Locate the cell with the specified text and output its (X, Y) center coordinate. 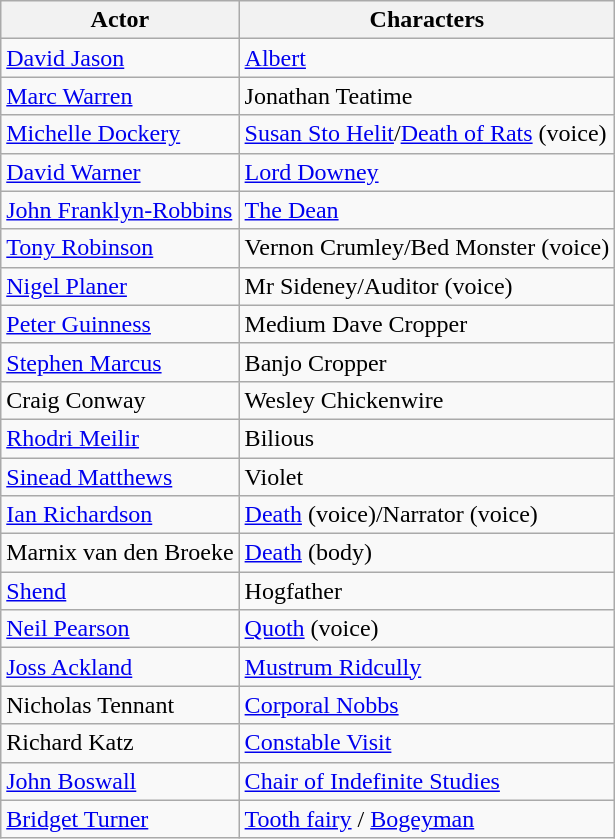
The Dean (427, 210)
Stephen Marcus (120, 362)
Hogfather (427, 591)
John Franklyn-Robbins (120, 210)
Shend (120, 591)
Mr Sideney/Auditor (voice) (427, 286)
Bridget Turner (120, 819)
Tooth fairy / Bogeyman (427, 819)
Marc Warren (120, 96)
Chair of Indefinite Studies (427, 781)
Actor (120, 20)
Quoth (voice) (427, 629)
Wesley Chickenwire (427, 400)
Violet (427, 477)
Death (voice)/Narrator (voice) (427, 515)
Characters (427, 20)
Ian Richardson (120, 515)
Lord Downey (427, 172)
Corporal Nobbs (427, 705)
Medium Dave Cropper (427, 324)
Sinead Matthews (120, 477)
David Warner (120, 172)
Jonathan Teatime (427, 96)
Rhodri Meilir (120, 438)
Tony Robinson (120, 248)
Mustrum Ridcully (427, 667)
Vernon Crumley/Bed Monster (voice) (427, 248)
Neil Pearson (120, 629)
Michelle Dockery (120, 134)
Marnix van den Broeke (120, 553)
Nicholas Tennant (120, 705)
David Jason (120, 58)
Nigel Planer (120, 286)
John Boswall (120, 781)
Joss Ackland (120, 667)
Bilious (427, 438)
Susan Sto Helit/Death of Rats (voice) (427, 134)
Craig Conway (120, 400)
Constable Visit (427, 743)
Banjo Cropper (427, 362)
Death (body) (427, 553)
Albert (427, 58)
Peter Guinness (120, 324)
Richard Katz (120, 743)
